Extract the (X, Y) coordinate from the center of the cell holding the provided text.  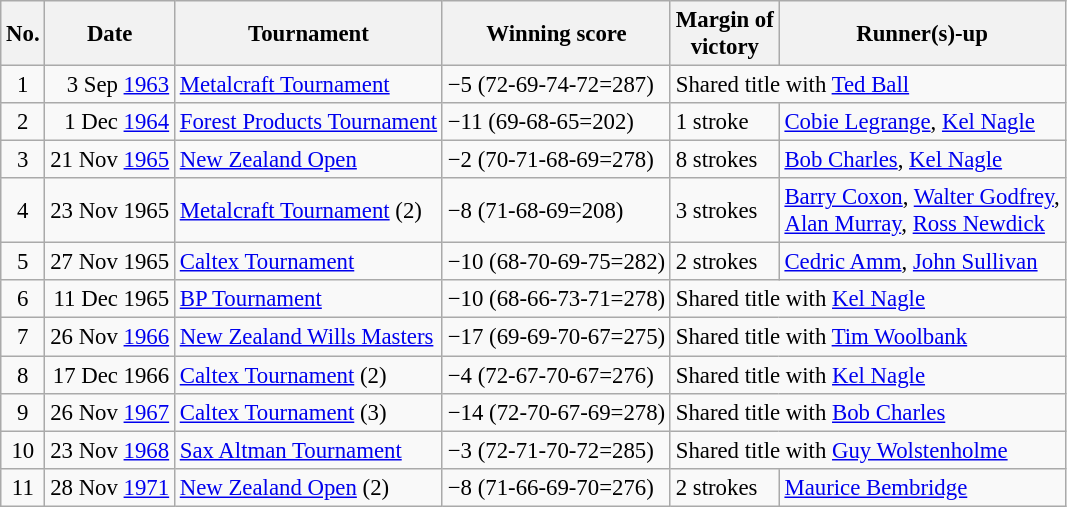
Bob Charles, Kel Nagle (922, 160)
Metalcraft Tournament (308, 85)
Runner(s)-up (922, 34)
Date (110, 34)
−3 (72-71-70-72=285) (556, 450)
3 Sep 1963 (110, 85)
New Zealand Open (2) (308, 487)
Forest Products Tournament (308, 122)
17 Dec 1966 (110, 375)
Caltex Tournament (2) (308, 375)
Winning score (556, 34)
−11 (69-68-65=202) (556, 122)
Maurice Bembridge (922, 487)
11 Dec 1965 (110, 299)
Shared title with Tim Woolbank (868, 337)
9 (23, 412)
10 (23, 450)
1 (23, 85)
New Zealand Open (308, 160)
Metalcraft Tournament (2) (308, 210)
−5 (72-69-74-72=287) (556, 85)
4 (23, 210)
New Zealand Wills Masters (308, 337)
Sax Altman Tournament (308, 450)
26 Nov 1967 (110, 412)
3 (23, 160)
23 Nov 1965 (110, 210)
−2 (70-71-68-69=278) (556, 160)
8 (23, 375)
1 Dec 1964 (110, 122)
No. (23, 34)
28 Nov 1971 (110, 487)
−4 (72-67-70-67=276) (556, 375)
Shared title with Ted Ball (868, 85)
2 (23, 122)
11 (23, 487)
−17 (69-69-70-67=275) (556, 337)
Shared title with Bob Charles (868, 412)
21 Nov 1965 (110, 160)
Tournament (308, 34)
−14 (72-70-67-69=278) (556, 412)
Barry Coxon, Walter Godfrey, Alan Murray, Ross Newdick (922, 210)
Margin ofvictory (724, 34)
26 Nov 1966 (110, 337)
−8 (71-66-69-70=276) (556, 487)
Cobie Legrange, Kel Nagle (922, 122)
3 strokes (724, 210)
23 Nov 1968 (110, 450)
Caltex Tournament (308, 262)
Cedric Amm, John Sullivan (922, 262)
7 (23, 337)
Shared title with Guy Wolstenholme (868, 450)
27 Nov 1965 (110, 262)
Caltex Tournament (3) (308, 412)
−8 (71-68-69=208) (556, 210)
−10 (68-66-73-71=278) (556, 299)
5 (23, 262)
6 (23, 299)
1 stroke (724, 122)
8 strokes (724, 160)
BP Tournament (308, 299)
−10 (68-70-69-75=282) (556, 262)
